Locate the cell with the specified text and output its (X, Y) center coordinate. 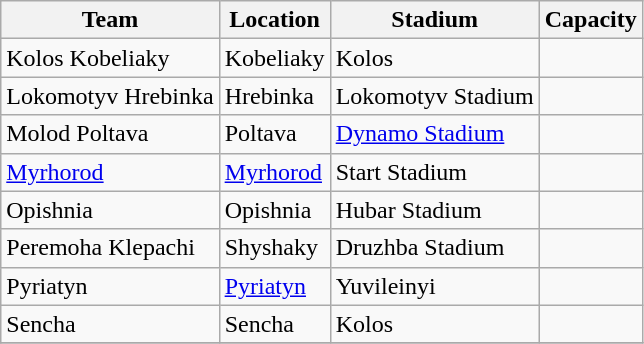
Lokomotyv Stadium (434, 96)
Yuvileinyi (434, 286)
Team (110, 20)
Druzhba Stadium (434, 248)
Stadium (434, 20)
Dynamo Stadium (434, 134)
Poltava (274, 134)
Lokomotyv Hrebinka (110, 96)
Molod Poltava (110, 134)
Start Stadium (434, 172)
Hrebinka (274, 96)
Peremoha Klepachi (110, 248)
Capacity (590, 20)
Hubar Stadium (434, 210)
Location (274, 20)
Shyshaky (274, 248)
Kobeliaky (274, 58)
Kolos Kobeliaky (110, 58)
